Search for the cell housing the specified text and yield its (x, y) center coordinate. 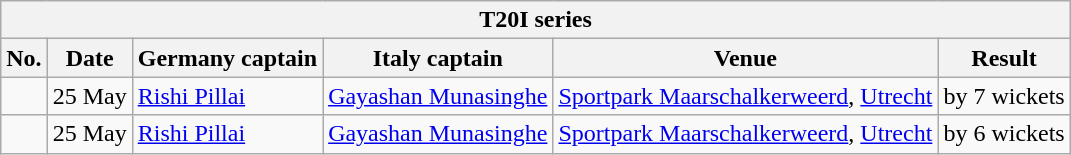
No. (24, 58)
by 6 wickets (1004, 134)
Date (90, 58)
by 7 wickets (1004, 96)
Germany captain (227, 58)
Venue (746, 58)
T20I series (536, 20)
Italy captain (438, 58)
Result (1004, 58)
